Provide the [X, Y] coordinate of the cell's center where the given text is located.  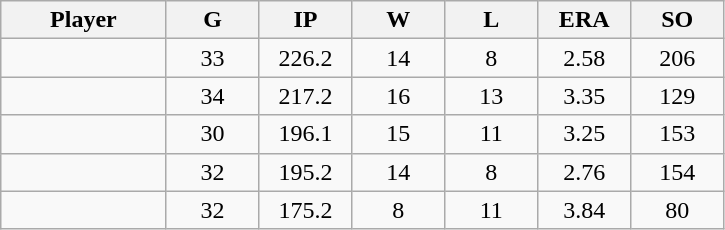
196.1 [306, 134]
30 [212, 134]
3.84 [584, 210]
Player [84, 20]
L [492, 20]
3.25 [584, 134]
G [212, 20]
2.76 [584, 172]
34 [212, 96]
ERA [584, 20]
SO [678, 20]
129 [678, 96]
226.2 [306, 58]
IP [306, 20]
195.2 [306, 172]
W [398, 20]
15 [398, 134]
153 [678, 134]
80 [678, 210]
217.2 [306, 96]
154 [678, 172]
13 [492, 96]
206 [678, 58]
3.35 [584, 96]
16 [398, 96]
175.2 [306, 210]
2.58 [584, 58]
33 [212, 58]
